Scan for the cell matching the given text and deliver its [x, y] coordinate at center. 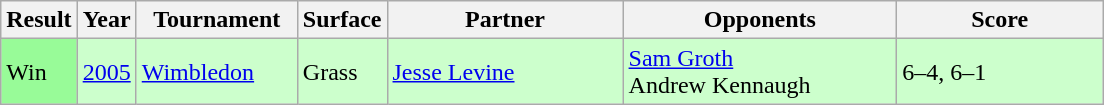
Win [39, 72]
Result [39, 20]
Surface [342, 20]
Partner [505, 20]
Grass [342, 72]
Wimbledon [216, 72]
Jesse Levine [505, 72]
Opponents [760, 20]
Score [1000, 20]
Year [106, 20]
Tournament [216, 20]
6–4, 6–1 [1000, 72]
Sam Groth Andrew Kennaugh [760, 72]
2005 [106, 72]
